Scan for the cell matching the given text and deliver its (X, Y) coordinate at center. 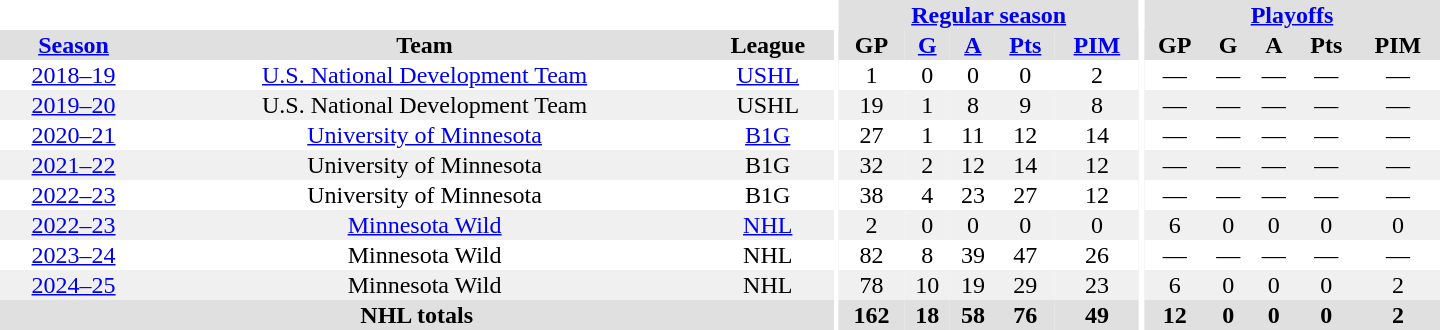
32 (871, 165)
2019–20 (74, 105)
18 (927, 315)
47 (1026, 255)
4 (927, 195)
76 (1026, 315)
162 (871, 315)
9 (1026, 105)
2018–19 (74, 75)
38 (871, 195)
Playoffs (1292, 15)
Team (424, 45)
2024–25 (74, 285)
Regular season (988, 15)
49 (1097, 315)
26 (1097, 255)
78 (871, 285)
10 (927, 285)
2020–21 (74, 135)
2023–24 (74, 255)
58 (973, 315)
NHL totals (416, 315)
Season (74, 45)
11 (973, 135)
2021–22 (74, 165)
82 (871, 255)
29 (1026, 285)
League (768, 45)
39 (973, 255)
